From the cell containing the given text, extract its center point as (X, Y) coordinate. 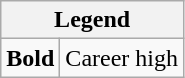
Career high (122, 58)
Bold (30, 58)
Legend (92, 20)
